Find where the given text appears and provide that cell's center as (X, Y) coordinate. 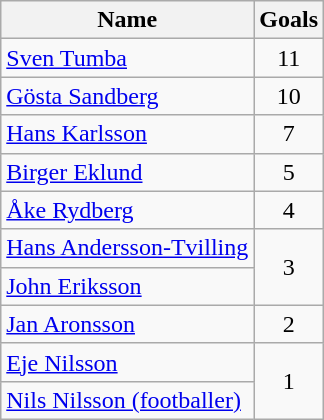
Jan Aronsson (128, 324)
Birger Eklund (128, 172)
7 (289, 134)
Hans Karlsson (128, 134)
Gösta Sandberg (128, 96)
4 (289, 210)
Goals (289, 20)
Nils Nilsson (footballer) (128, 400)
Eje Nilsson (128, 362)
1 (289, 381)
5 (289, 172)
Åke Rydberg (128, 210)
2 (289, 324)
Hans Andersson-Tvilling (128, 248)
Sven Tumba (128, 58)
Name (128, 20)
3 (289, 267)
11 (289, 58)
10 (289, 96)
John Eriksson (128, 286)
